Return (X, Y) of the center of cell containing provided text 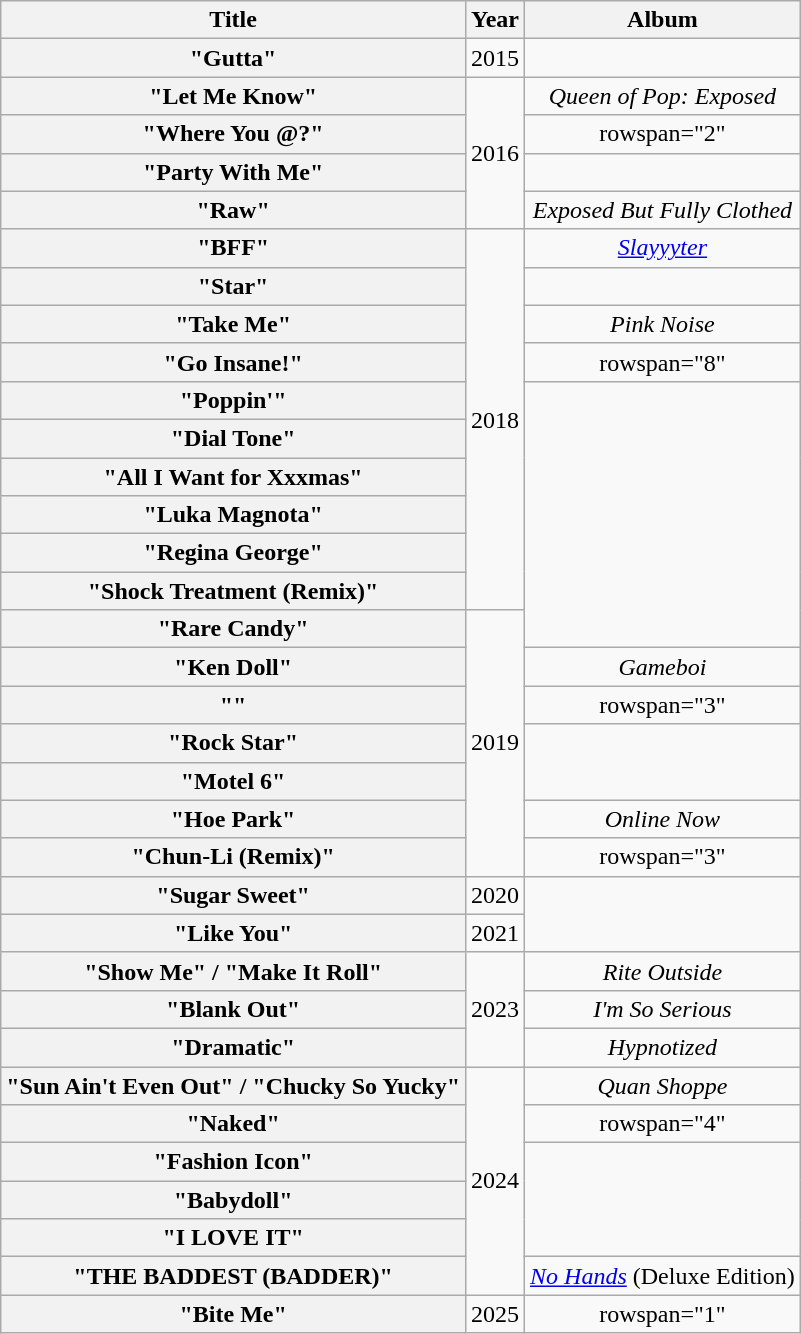
Rite Outside (663, 971)
"Show Me" / "Make It Roll" (234, 971)
Hypnotized (663, 1047)
"Sun Ain't Even Out" / "Chucky So Yucky" (234, 1085)
"Like You" (234, 933)
Year (494, 20)
I'm So Serious (663, 1009)
"Gutta" (234, 58)
"I LOVE IT" (234, 1238)
"THE BADDEST (BADDER)" (234, 1276)
Title (234, 20)
2018 (494, 420)
Exposed But Fully Clothed (663, 210)
"Raw" (234, 210)
"Regina George" (234, 553)
2019 (494, 743)
"Hoe Park" (234, 819)
"Dramatic" (234, 1047)
2025 (494, 1314)
"Bite Me" (234, 1314)
2015 (494, 58)
"Where You @?" (234, 134)
2024 (494, 1180)
"Take Me" (234, 324)
rowspan="1" (663, 1314)
"Chun-Li (Remix)" (234, 857)
"Blank Out" (234, 1009)
"Rare Candy" (234, 629)
"Let Me Know" (234, 96)
2020 (494, 895)
"BFF" (234, 248)
Queen of Pop: Exposed (663, 96)
Online Now (663, 819)
"Party With Me" (234, 172)
"Rock Star" (234, 743)
"Sugar Sweet" (234, 895)
"Ken Doll" (234, 667)
"Fashion Icon" (234, 1162)
"Poppin'" (234, 400)
"Dial Tone" (234, 438)
rowspan="2" (663, 134)
Album (663, 20)
"Go Insane!" (234, 362)
Slayyyter (663, 248)
Quan Shoppe (663, 1085)
"Luka Magnota" (234, 515)
Pink Noise (663, 324)
Gameboi (663, 667)
"Motel 6" (234, 781)
2021 (494, 933)
2023 (494, 1009)
"Babydoll" (234, 1200)
"Shock Treatment (Remix)" (234, 591)
No Hands (Deluxe Edition) (663, 1276)
"Star" (234, 286)
"All I Want for Xxxmas" (234, 477)
"" (234, 705)
2016 (494, 153)
"Naked" (234, 1124)
rowspan="8" (663, 362)
rowspan="4" (663, 1124)
